Output the (X, Y) coordinate of the center of the cell containing the given text.  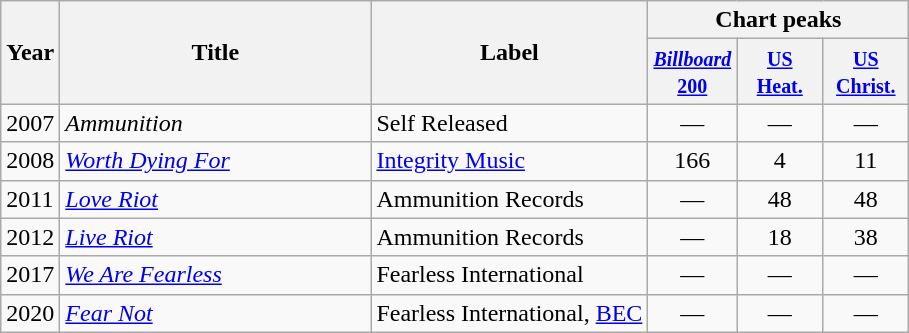
US Christ. (866, 72)
2012 (30, 237)
Love Riot (216, 199)
US Heat. (780, 72)
Label (510, 52)
Year (30, 52)
2007 (30, 123)
Fear Not (216, 313)
2008 (30, 161)
Title (216, 52)
Self Released (510, 123)
38 (866, 237)
Chart peaks (778, 20)
Billboard 200 (692, 72)
166 (692, 161)
2011 (30, 199)
Live Riot (216, 237)
Worth Dying For (216, 161)
2017 (30, 275)
Integrity Music (510, 161)
Fearless International (510, 275)
Fearless International, BEC (510, 313)
We Are Fearless (216, 275)
2020 (30, 313)
Ammunition (216, 123)
11 (866, 161)
18 (780, 237)
4 (780, 161)
